Locate the cell with the specified text and output its [x, y] center coordinate. 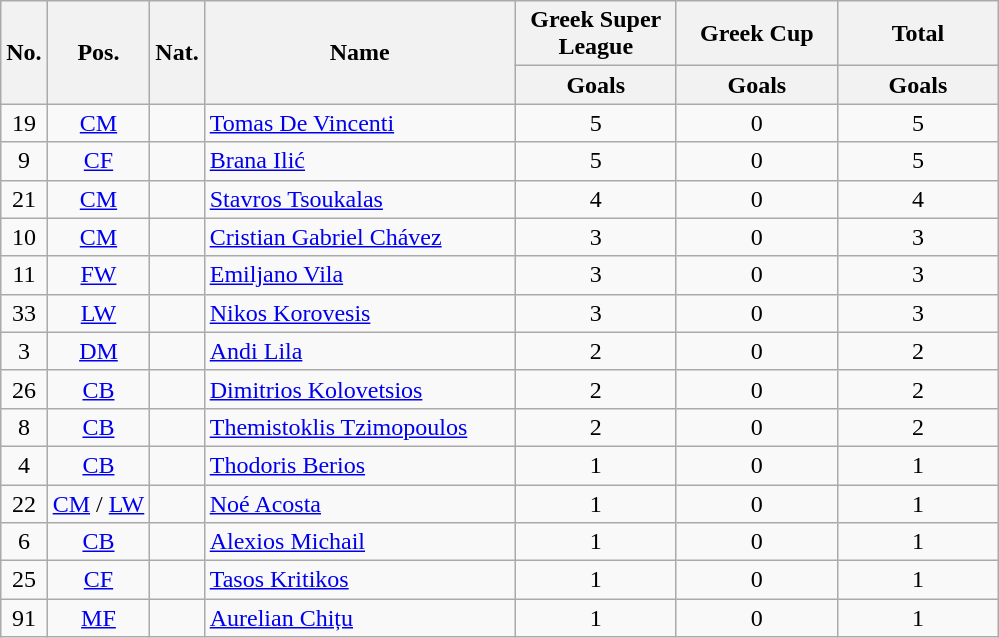
Brana Ilić [360, 161]
Noé Acosta [360, 503]
Name [360, 52]
Tasos Kritikos [360, 580]
Total [918, 34]
Greek Super League [596, 34]
33 [24, 313]
CM / LW [98, 503]
8 [24, 427]
Greek Cup [756, 34]
MF [98, 618]
DM [98, 351]
91 [24, 618]
Nat. [177, 52]
11 [24, 275]
Nikos Korovesis [360, 313]
Andi Lila [360, 351]
21 [24, 199]
Thodoris Berios [360, 465]
Stavros Tsoukalas [360, 199]
Dimitrios Kolovetsios [360, 389]
10 [24, 237]
Emiljano Vila [360, 275]
Tomas De Vincenti [360, 123]
Pos. [98, 52]
Cristian Gabriel Chávez [360, 237]
22 [24, 503]
26 [24, 389]
19 [24, 123]
FW [98, 275]
Alexios Michail [360, 542]
Aurelian Chițu [360, 618]
LW [98, 313]
9 [24, 161]
Themistoklis Tzimopoulos [360, 427]
25 [24, 580]
6 [24, 542]
No. [24, 52]
